Return [x, y] of the center of cell containing provided text 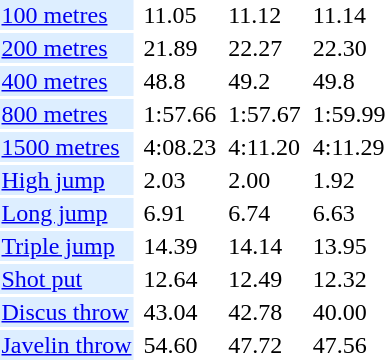
12.49 [265, 279]
47.72 [265, 345]
14.14 [265, 246]
800 metres [66, 114]
43.04 [180, 312]
54.60 [180, 345]
400 metres [66, 81]
200 metres [66, 48]
Javelin throw [66, 345]
2.00 [265, 180]
High jump [66, 180]
48.8 [180, 81]
22.27 [265, 48]
Triple jump [66, 246]
Discus throw [66, 312]
Long jump [66, 213]
Shot put [66, 279]
6.91 [180, 213]
4:08.23 [180, 147]
12.64 [180, 279]
42.78 [265, 312]
11.12 [265, 15]
2.03 [180, 180]
1:57.66 [180, 114]
14.39 [180, 246]
11.05 [180, 15]
100 metres [66, 15]
6.74 [265, 213]
1:57.67 [265, 114]
1500 metres [66, 147]
49.2 [265, 81]
4:11.20 [265, 147]
21.89 [180, 48]
